Search for the cell housing the specified text and yield its (X, Y) center coordinate. 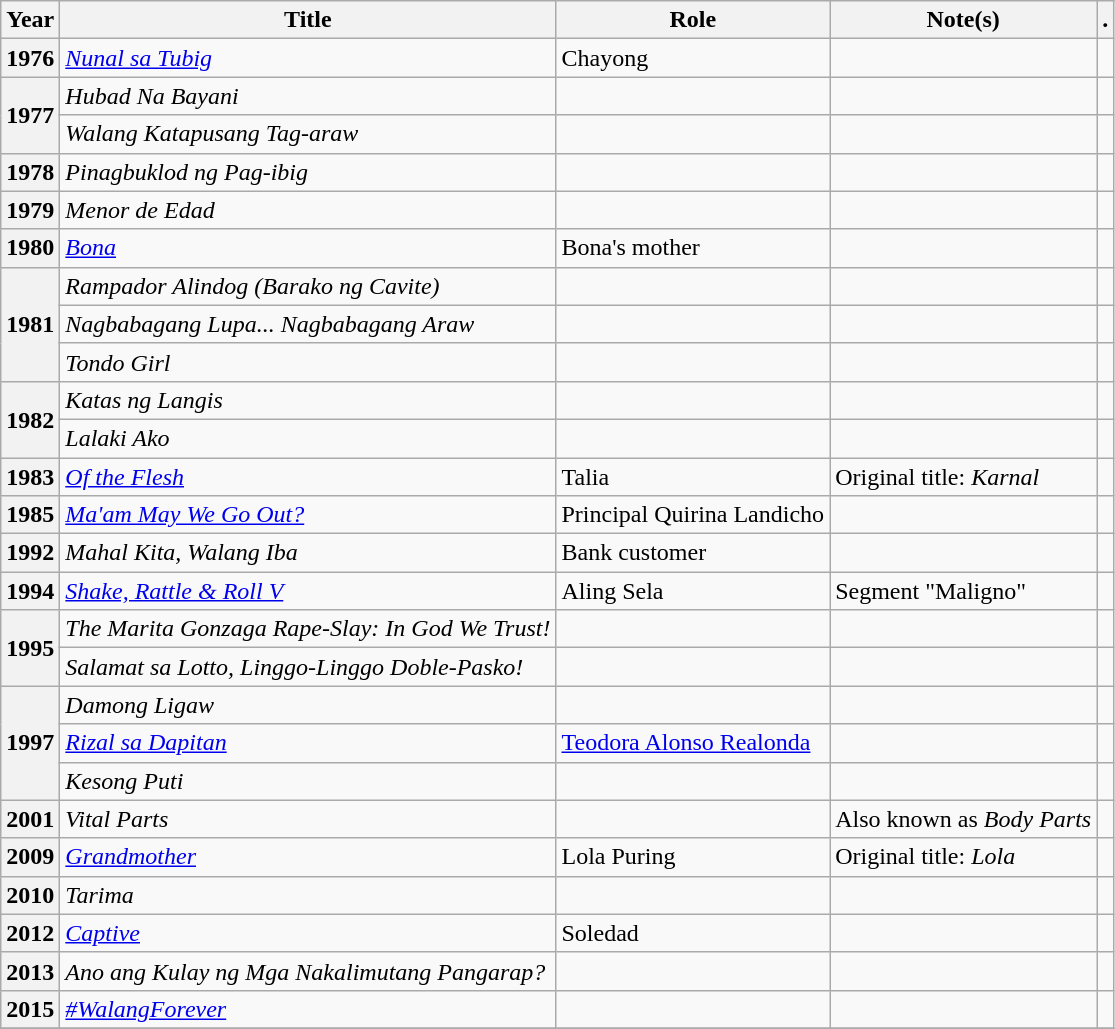
1978 (30, 172)
Katas ng Langis (308, 400)
Grandmother (308, 857)
Lola Puring (693, 857)
Mahal Kita, Walang Iba (308, 553)
1995 (30, 648)
Tarima (308, 895)
Original title: Karnal (964, 477)
Rampador Alindog (Barako ng Cavite) (308, 286)
Bank customer (693, 553)
Bona's mother (693, 248)
2012 (30, 933)
Lalaki Ako (308, 438)
1980 (30, 248)
Bona (308, 248)
2001 (30, 819)
Talia (693, 477)
Chayong (693, 58)
Nunal sa Tubig (308, 58)
2013 (30, 971)
Shake, Rattle & Roll V (308, 591)
Vital Parts (308, 819)
Year (30, 20)
Of the Flesh (308, 477)
Also known as Body Parts (964, 819)
1979 (30, 210)
Pinagbuklod ng Pag-ibig (308, 172)
Hubad Na Bayani (308, 96)
Kesong Puti (308, 781)
Walang Katapusang Tag-araw (308, 134)
Ma'am May We Go Out? (308, 515)
1994 (30, 591)
Rizal sa Dapitan (308, 743)
Nagbabagang Lupa... Nagbabagang Araw (308, 324)
1997 (30, 743)
The Marita Gonzaga Rape-Slay: In God We Trust! (308, 629)
Salamat sa Lotto, Linggo-Linggo Doble-Pasko! (308, 667)
2009 (30, 857)
2015 (30, 1009)
Teodora Alonso Realonda (693, 743)
. (1106, 20)
Aling Sela (693, 591)
1981 (30, 324)
Soledad (693, 933)
Menor de Edad (308, 210)
1983 (30, 477)
1982 (30, 419)
Tondo Girl (308, 362)
Title (308, 20)
Original title: Lola (964, 857)
Ano ang Kulay ng Mga Nakalimutang Pangarap? (308, 971)
#WalangForever (308, 1009)
1976 (30, 58)
1977 (30, 115)
Note(s) (964, 20)
1985 (30, 515)
Role (693, 20)
Principal Quirina Landicho (693, 515)
Damong Ligaw (308, 705)
2010 (30, 895)
1992 (30, 553)
Segment "Maligno" (964, 591)
Captive (308, 933)
